Find where the given text appears and provide that cell's center as (X, Y) coordinate. 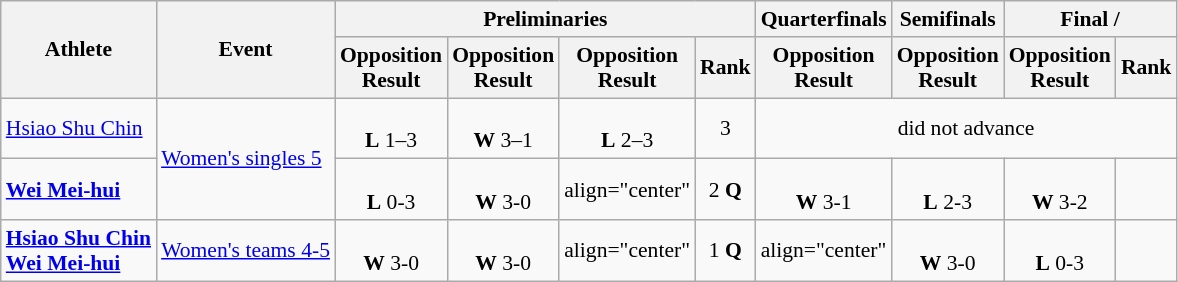
W 3-1 (824, 190)
did not advance (966, 128)
L 1–3 (391, 128)
Hsiao Shu Chin Wei Mei-hui (78, 250)
W 3–1 (503, 128)
Women's teams 4-5 (246, 250)
Quarterfinals (824, 19)
Event (246, 50)
Wei Mei-hui (78, 190)
Women's singles 5 (246, 159)
Semifinals (948, 19)
Hsiao Shu Chin (78, 128)
3 (726, 128)
L 2–3 (627, 128)
L 2-3 (948, 190)
Preliminaries (546, 19)
2 Q (726, 190)
Final / (1090, 19)
1 Q (726, 250)
Athlete (78, 50)
W 3-2 (1060, 190)
